Identify which cell holds the provided text, then report its [x, y] central coordinate. 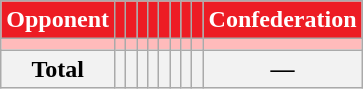
Confederation [282, 20]
Opponent [58, 20]
— [282, 69]
Total [58, 69]
